Find where the given text appears and provide that cell's center as (X, Y) coordinate. 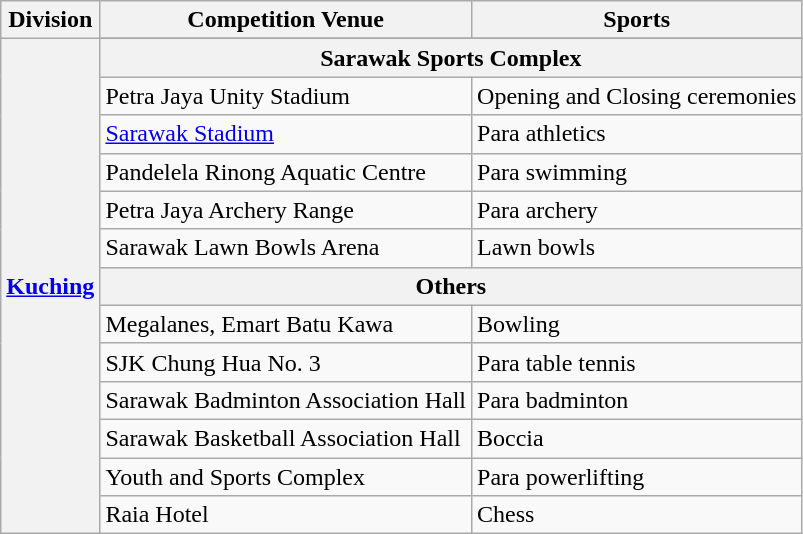
Chess (637, 515)
Para swimming (637, 172)
Youth and Sports Complex (286, 477)
Division (50, 20)
Kuching (50, 286)
Megalanes, Emart Batu Kawa (286, 324)
Competition Venue (286, 20)
Sarawak Sports Complex (451, 58)
Para table tennis (637, 362)
Sarawak Badminton Association Hall (286, 400)
Petra Jaya Archery Range (286, 210)
Petra Jaya Unity Stadium (286, 96)
Para athletics (637, 134)
Opening and Closing ceremonies (637, 96)
Raia Hotel (286, 515)
Pandelela Rinong Aquatic Centre (286, 172)
Bowling (637, 324)
Lawn bowls (637, 248)
Para badminton (637, 400)
Boccia (637, 438)
Sarawak Lawn Bowls Arena (286, 248)
Para archery (637, 210)
Sports (637, 20)
Para powerlifting (637, 477)
Others (451, 286)
Sarawak Stadium (286, 134)
Sarawak Basketball Association Hall (286, 438)
SJK Chung Hua No. 3 (286, 362)
